Detect which cell encompasses the target text, then output its [x, y] center coordinate. 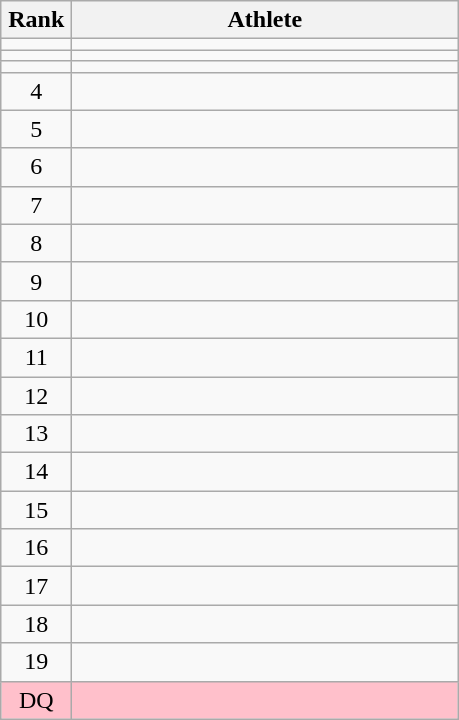
13 [36, 434]
15 [36, 510]
10 [36, 319]
5 [36, 129]
11 [36, 357]
17 [36, 586]
6 [36, 167]
8 [36, 243]
7 [36, 205]
9 [36, 281]
DQ [36, 700]
12 [36, 395]
Rank [36, 20]
4 [36, 91]
19 [36, 662]
14 [36, 472]
16 [36, 548]
Athlete [265, 20]
18 [36, 624]
